From the cell containing the given text, extract its center point as [X, Y] coordinate. 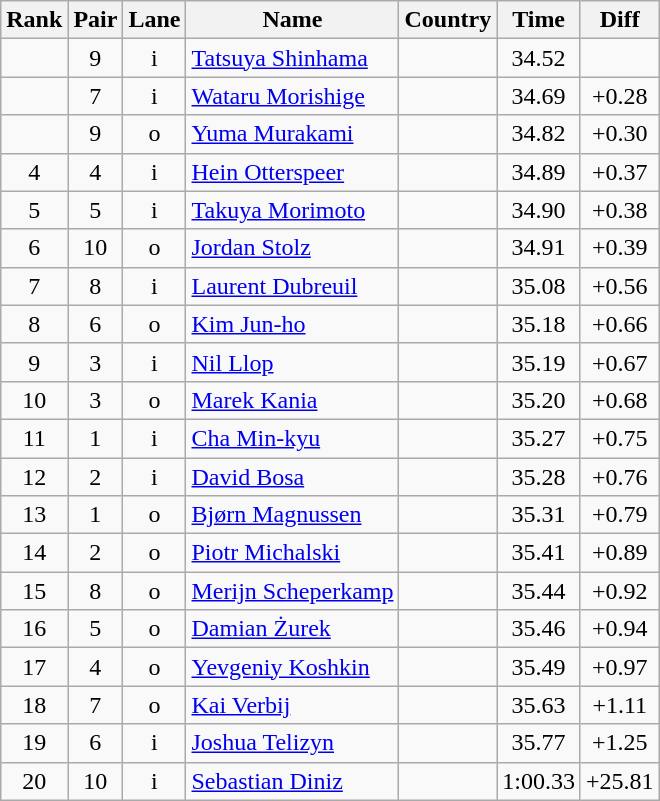
19 [34, 743]
35.46 [539, 629]
11 [34, 438]
+0.94 [620, 629]
34.91 [539, 248]
+0.38 [620, 210]
35.44 [539, 591]
Pair [96, 20]
35.20 [539, 400]
17 [34, 667]
34.89 [539, 172]
+0.39 [620, 248]
Lane [154, 20]
Wataru Morishige [292, 96]
Hein Otterspeer [292, 172]
Diff [620, 20]
+0.68 [620, 400]
Sebastian Diniz [292, 781]
1:00.33 [539, 781]
+0.56 [620, 286]
16 [34, 629]
Tatsuya Shinhama [292, 58]
Time [539, 20]
+1.11 [620, 705]
20 [34, 781]
+0.75 [620, 438]
Bjørn Magnussen [292, 515]
+0.66 [620, 324]
12 [34, 477]
+0.76 [620, 477]
35.08 [539, 286]
34.52 [539, 58]
Kai Verbij [292, 705]
+0.79 [620, 515]
35.18 [539, 324]
Country [448, 20]
+1.25 [620, 743]
Damian Żurek [292, 629]
34.82 [539, 134]
14 [34, 553]
+0.92 [620, 591]
Piotr Michalski [292, 553]
35.27 [539, 438]
Marek Kania [292, 400]
+0.30 [620, 134]
Laurent Dubreuil [292, 286]
+0.28 [620, 96]
Cha Min-kyu [292, 438]
15 [34, 591]
35.77 [539, 743]
Rank [34, 20]
Yevgeniy Koshkin [292, 667]
35.41 [539, 553]
Kim Jun-ho [292, 324]
Yuma Murakami [292, 134]
35.19 [539, 362]
+0.89 [620, 553]
Takuya Morimoto [292, 210]
Name [292, 20]
+0.67 [620, 362]
+0.37 [620, 172]
+25.81 [620, 781]
13 [34, 515]
Nil Llop [292, 362]
34.69 [539, 96]
David Bosa [292, 477]
35.31 [539, 515]
35.28 [539, 477]
Merijn Scheperkamp [292, 591]
35.63 [539, 705]
+0.97 [620, 667]
18 [34, 705]
34.90 [539, 210]
Joshua Telizyn [292, 743]
Jordan Stolz [292, 248]
35.49 [539, 667]
